Find where the given text appears and provide that cell's center as [X, Y] coordinate. 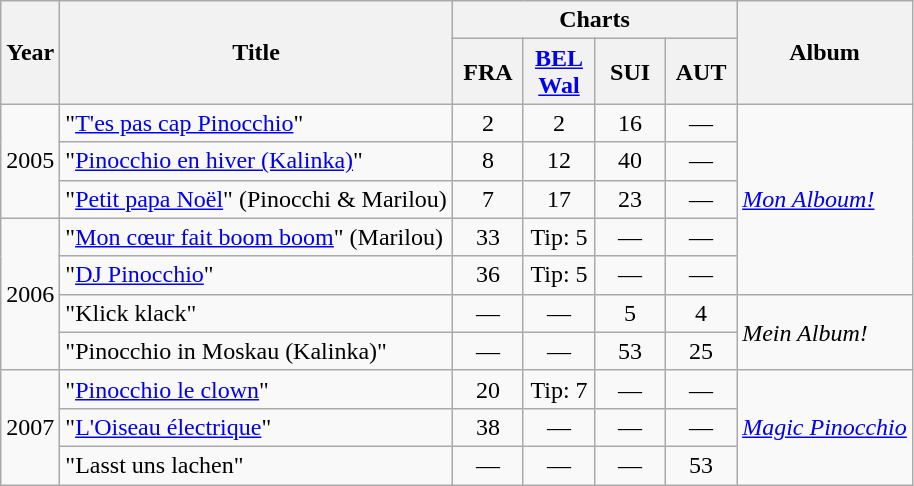
2006 [30, 294]
4 [702, 313]
"Lasst uns lachen" [256, 465]
8 [488, 161]
12 [558, 161]
2005 [30, 161]
SUI [630, 72]
20 [488, 389]
Mein Album! [825, 332]
2007 [30, 427]
23 [630, 199]
7 [488, 199]
"T'es pas cap Pinocchio" [256, 123]
Mon Alboum! [825, 199]
Tip: 7 [558, 389]
Title [256, 52]
Album [825, 52]
BELWal [558, 72]
"DJ Pinocchio" [256, 275]
"L'Oiseau électrique" [256, 427]
Year [30, 52]
"Pinocchio le clown" [256, 389]
33 [488, 237]
Charts [594, 20]
"Mon cœur fait boom boom" (Marilou) [256, 237]
"Pinocchio in Moskau (Kalinka)" [256, 351]
25 [702, 351]
38 [488, 427]
FRA [488, 72]
5 [630, 313]
Magic Pinocchio [825, 427]
17 [558, 199]
AUT [702, 72]
16 [630, 123]
40 [630, 161]
36 [488, 275]
"Klick klack" [256, 313]
"Pinocchio en hiver (Kalinka)" [256, 161]
"Petit papa Noël" (Pinocchi & Marilou) [256, 199]
